Search for the cell housing the specified text and yield its (X, Y) center coordinate. 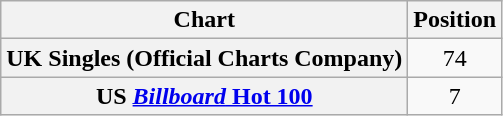
Position (455, 20)
US Billboard Hot 100 (204, 96)
UK Singles (Official Charts Company) (204, 58)
74 (455, 58)
Chart (204, 20)
7 (455, 96)
